Search for the cell housing the specified text and yield its (x, y) center coordinate. 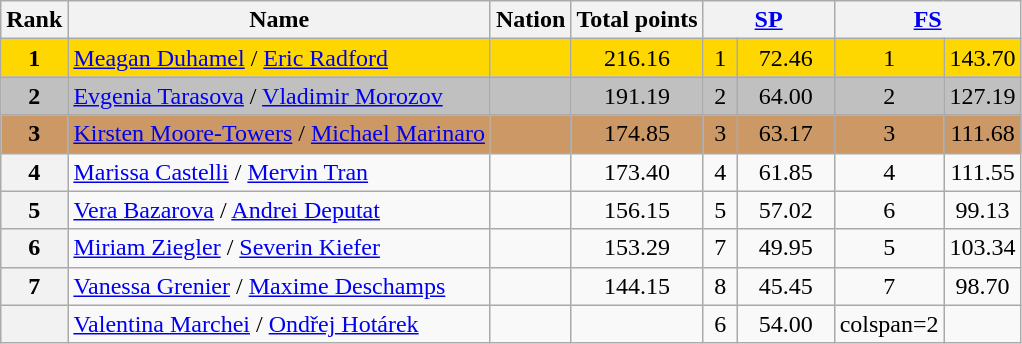
99.13 (982, 210)
Vera Bazarova / Andrei Deputat (280, 210)
8 (720, 286)
153.29 (637, 248)
FS (928, 20)
49.95 (786, 248)
72.46 (786, 58)
Rank (34, 20)
144.15 (637, 286)
Miriam Ziegler / Severin Kiefer (280, 248)
45.45 (786, 286)
216.16 (637, 58)
Vanessa Grenier / Maxime Deschamps (280, 286)
103.34 (982, 248)
98.70 (982, 286)
Marissa Castelli / Mervin Tran (280, 172)
173.40 (637, 172)
Evgenia Tarasova / Vladimir Morozov (280, 96)
156.15 (637, 210)
64.00 (786, 96)
111.68 (982, 134)
Total points (637, 20)
111.55 (982, 172)
57.02 (786, 210)
63.17 (786, 134)
Valentina Marchei / Ondřej Hotárek (280, 324)
143.70 (982, 58)
191.19 (637, 96)
127.19 (982, 96)
61.85 (786, 172)
colspan=2 (889, 324)
SP (768, 20)
Name (280, 20)
Kirsten Moore-Towers / Michael Marinaro (280, 134)
Nation (530, 20)
54.00 (786, 324)
Meagan Duhamel / Eric Radford (280, 58)
174.85 (637, 134)
